Find where the given text appears and provide that cell's center as [x, y] coordinate. 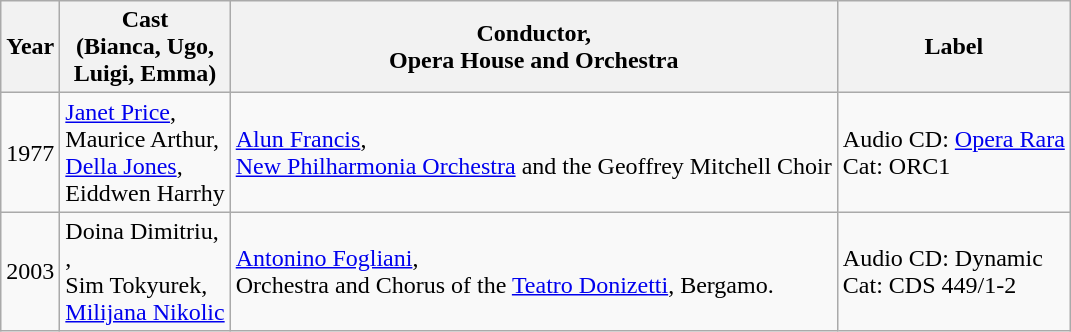
Audio CD: Opera RaraCat: ORC1 [954, 152]
Doina Dimitriu,,Sim Tokyurek,Milijana Nikolic [145, 272]
Year [30, 47]
2003 [30, 272]
Alun Francis,New Philharmonia Orchestra and the Geoffrey Mitchell Choir [534, 152]
Label [954, 47]
Cast (Bianca, Ugo,Luigi, Emma) [145, 47]
Antonino Fogliani,Orchestra and Chorus of the Teatro Donizetti, Bergamo. [534, 272]
Janet Price,Maurice Arthur,Della Jones,Eiddwen Harrhy [145, 152]
Conductor,Opera House and Orchestra [534, 47]
1977 [30, 152]
Audio CD: DynamicCat: CDS 449/1-2 [954, 272]
